Pinpoint the cell where the given text exists, returning its (X, Y) midpoint coordinate. 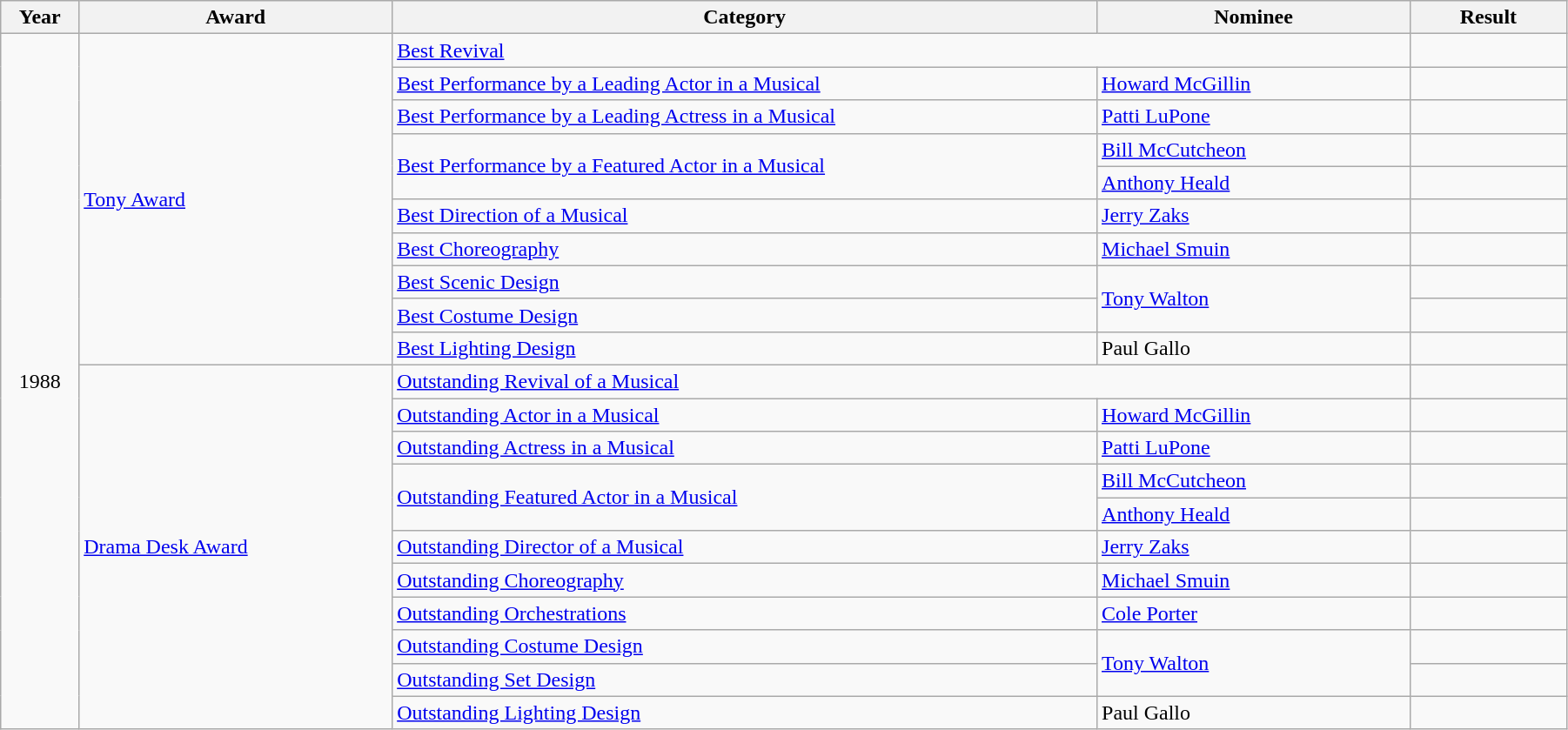
Tony Award (236, 200)
Year (40, 17)
Category (745, 17)
Result (1488, 17)
Best Performance by a Leading Actor in a Musical (745, 84)
Award (236, 17)
Best Choreography (745, 249)
Outstanding Actress in a Musical (745, 448)
Outstanding Revival of a Musical (901, 381)
1988 (40, 381)
Outstanding Actor in a Musical (745, 415)
Best Scenic Design (745, 282)
Outstanding Lighting Design (745, 713)
Best Lighting Design (745, 348)
Outstanding Orchestrations (745, 613)
Drama Desk Award (236, 546)
Best Costume Design (745, 315)
Outstanding Choreography (745, 580)
Outstanding Director of a Musical (745, 547)
Cole Porter (1254, 613)
Best Performance by a Leading Actress in a Musical (745, 117)
Outstanding Set Design (745, 680)
Best Revival (901, 50)
Best Direction of a Musical (745, 216)
Outstanding Featured Actor in a Musical (745, 498)
Outstanding Costume Design (745, 646)
Nominee (1254, 17)
Best Performance by a Featured Actor in a Musical (745, 166)
